For the text-containing cell, return its midpoint in (x, y) coordinate format. 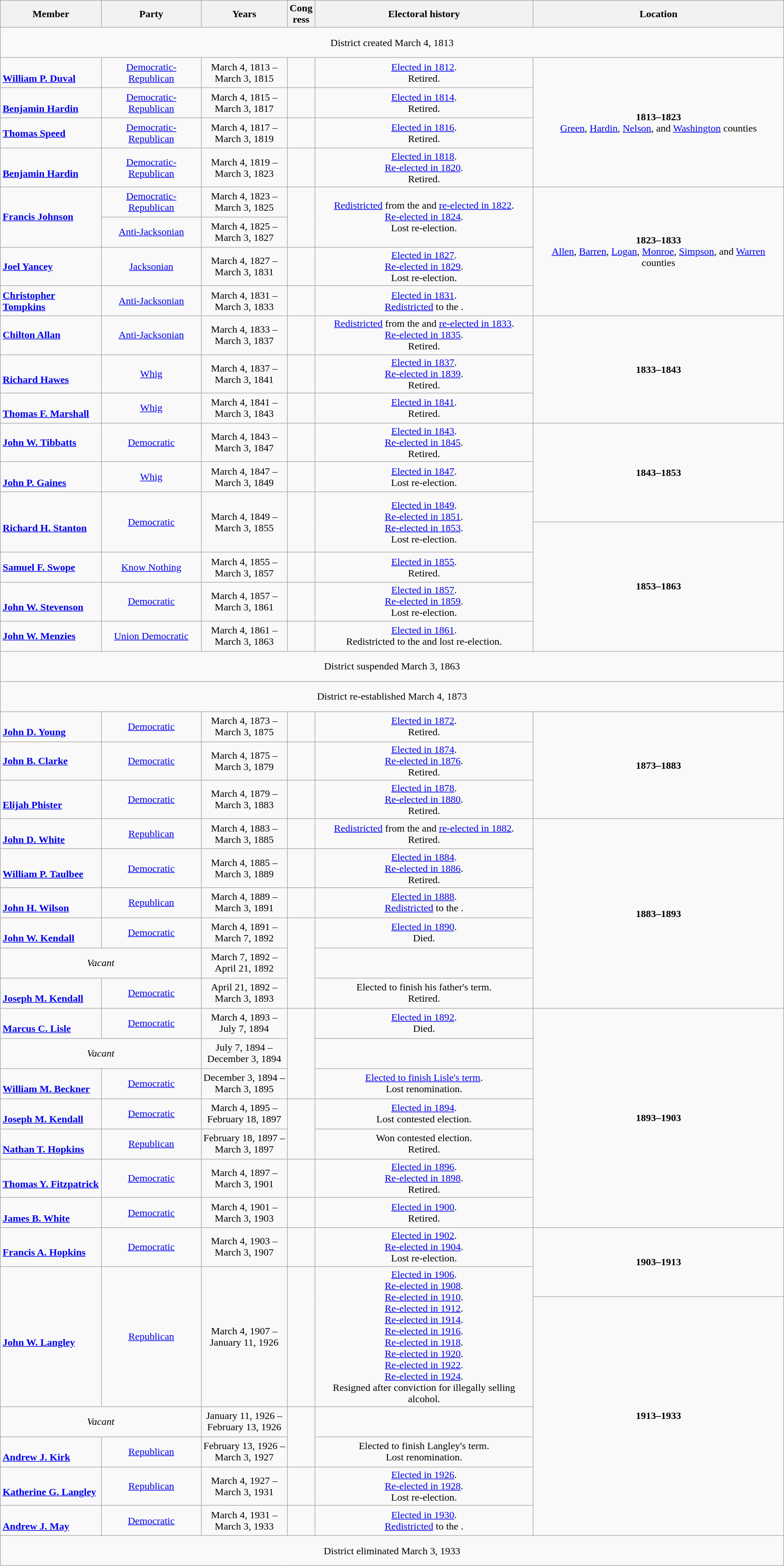
1833–1843 (658, 370)
Elected to finish Lisle's term.Lost renomination. (424, 1083)
Elected in 1843.Re-elected in 1845.Retired. (424, 442)
Elected in 1872.Retired. (424, 726)
Elected in 1857.Re-elected in 1859.Lost re-election. (424, 602)
Elected to finish Langley's term.Lost renomination. (424, 1452)
1893–1903 (658, 1118)
Elected in 1878.Re-elected in 1880.Retired. (424, 799)
Redistricted from the and re-elected in 1822.Re-elected in 1824.Lost re-election. (424, 217)
District eliminated March 3, 1933 (392, 1551)
Elected in 1884.Re-elected in 1886.Retired. (424, 868)
March 4, 1903 –March 3, 1907 (244, 1247)
John P. Gaines (51, 477)
March 4, 1931 –March 3, 1933 (244, 1521)
John W. Langley (51, 1336)
John B. Clarke (51, 761)
Elected in 1888.Redistricted to the . (424, 902)
Elected in 1812.Retired. (424, 73)
William P. Duval (51, 73)
Thomas F. Marshall (51, 408)
John D. Young (51, 726)
March 4, 1823 –March 3, 1825 (244, 202)
Elected in 1930.Redistricted to the . (424, 1521)
1853–1863 (658, 587)
March 7, 1892 –April 21, 1892 (244, 963)
Elected in 1855.Retired. (424, 567)
Years (244, 14)
Elected in 1831.Redistricted to the . (424, 301)
Elected in 1847.Lost re-election. (424, 477)
Katherine G. Langley (51, 1486)
Know Nothing (151, 567)
William P. Taulbee (51, 868)
Elected in 1890.Died. (424, 933)
March 4, 1841 –March 3, 1843 (244, 408)
March 4, 1849 –March 3, 1855 (244, 522)
Elijah Phister (51, 799)
March 4, 1825 –March 3, 1827 (244, 232)
Chilton Allan (51, 335)
John W. Menzies (51, 636)
July 7, 1894 –December 3, 1894 (244, 1053)
March 4, 1843 –March 3, 1847 (244, 442)
Elected in 1861.Redistricted to the and lost re-election. (424, 636)
1883–1893 (658, 913)
February 13, 1926 –March 3, 1927 (244, 1452)
March 4, 1885 –March 3, 1889 (244, 868)
March 4, 1873 –March 3, 1875 (244, 726)
Elected in 1827.Re-elected in 1829.Lost re-election. (424, 266)
James B. White (51, 1212)
John W. Stevenson (51, 602)
William M. Beckner (51, 1083)
March 4, 1855 –March 3, 1857 (244, 567)
March 4, 1893 –July 7, 1894 (244, 1023)
Elected in 1814.Retired. (424, 103)
Elected in 1837.Re-elected in 1839.Retired. (424, 374)
1873–1883 (658, 765)
Nathan T. Hopkins (51, 1144)
March 4, 1861 –March 3, 1863 (244, 636)
Christopher Tompkins (51, 301)
Union Democratic (151, 636)
March 4, 1891 –March 7, 1892 (244, 933)
Elected in 1816.Retired. (424, 133)
Jacksonian (151, 266)
January 11, 1926 –February 13, 1926 (244, 1422)
March 4, 1883 –March 3, 1885 (244, 834)
December 3, 1894 –March 3, 1895 (244, 1083)
Elected in 1892.Died. (424, 1023)
March 4, 1837 –March 3, 1841 (244, 374)
March 4, 1817 –March 3, 1819 (244, 133)
Elected in 1849.Re-elected in 1851.Re-elected in 1853.Lost re-election. (424, 522)
Congress (301, 14)
1913–1933 (658, 1416)
John D. White (51, 834)
Thomas Speed (51, 133)
March 4, 1889 –March 3, 1891 (244, 902)
1903–1913 (658, 1262)
March 4, 1901 –March 3, 1903 (244, 1212)
March 4, 1927 –March 3, 1931 (244, 1486)
Elected in 1926.Re-elected in 1928.Lost re-election. (424, 1486)
Elected in 1874.Re-elected in 1876.Retired. (424, 761)
Richard Hawes (51, 374)
Andrew J. May (51, 1521)
Francis Johnson (51, 217)
Elected in 1818.Re-elected in 1820.Retired. (424, 168)
March 4, 1897 –March 3, 1901 (244, 1178)
March 4, 1907 –January 11, 1926 (244, 1336)
Elected in 1900.Retired. (424, 1212)
March 4, 1815 –March 3, 1817 (244, 103)
March 4, 1875 –March 3, 1879 (244, 761)
Marcus C. Lisle (51, 1023)
Richard H. Stanton (51, 522)
John W. Tibbatts (51, 442)
March 4, 1813 –March 3, 1815 (244, 73)
February 18, 1897 –March 3, 1897 (244, 1144)
March 4, 1831 –March 3, 1833 (244, 301)
March 4, 1827 –March 3, 1831 (244, 266)
Redistricted from the and re-elected in 1882.Retired. (424, 834)
Won contested election.Retired. (424, 1144)
Party (151, 14)
March 4, 1847 –March 3, 1849 (244, 477)
March 4, 1895 –February 18, 1897 (244, 1114)
March 4, 1819 –March 3, 1823 (244, 168)
1823–1833Allen, Barren, Logan, Monroe, Simpson, and Warren counties (658, 251)
Elected to finish his father's term.Retired. (424, 993)
District created March 4, 1813 (392, 43)
Member (51, 14)
District suspended March 3, 1863 (392, 666)
Elected in 1894.Lost contested election. (424, 1114)
Thomas Y. Fitzpatrick (51, 1178)
Francis A. Hopkins (51, 1247)
Elected in 1902.Re-elected in 1904.Lost re-election. (424, 1247)
April 21, 1892 –March 3, 1893 (244, 993)
Andrew J. Kirk (51, 1452)
1843–1853 (658, 473)
March 4, 1833 –March 3, 1837 (244, 335)
John H. Wilson (51, 902)
Samuel F. Swope (51, 567)
John W. Kendall (51, 933)
Location (658, 14)
March 4, 1879 –March 3, 1883 (244, 799)
Redistricted from the and re-elected in 1833.Re-elected in 1835.Retired. (424, 335)
March 4, 1857 –March 3, 1861 (244, 602)
Elected in 1896.Re-elected in 1898.Retired. (424, 1178)
Electoral history (424, 14)
Joel Yancey (51, 266)
Elected in 1841.Retired. (424, 408)
1813–1823Green, Hardin, Nelson, and Washington counties (658, 122)
District re-established March 4, 1873 (392, 696)
